Search for the cell housing the specified text and yield its (X, Y) center coordinate. 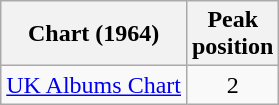
Peakposition (232, 34)
Chart (1964) (94, 34)
UK Albums Chart (94, 85)
2 (232, 85)
